Determine the (x, y) coordinate at the center of the cell enclosing the given text.  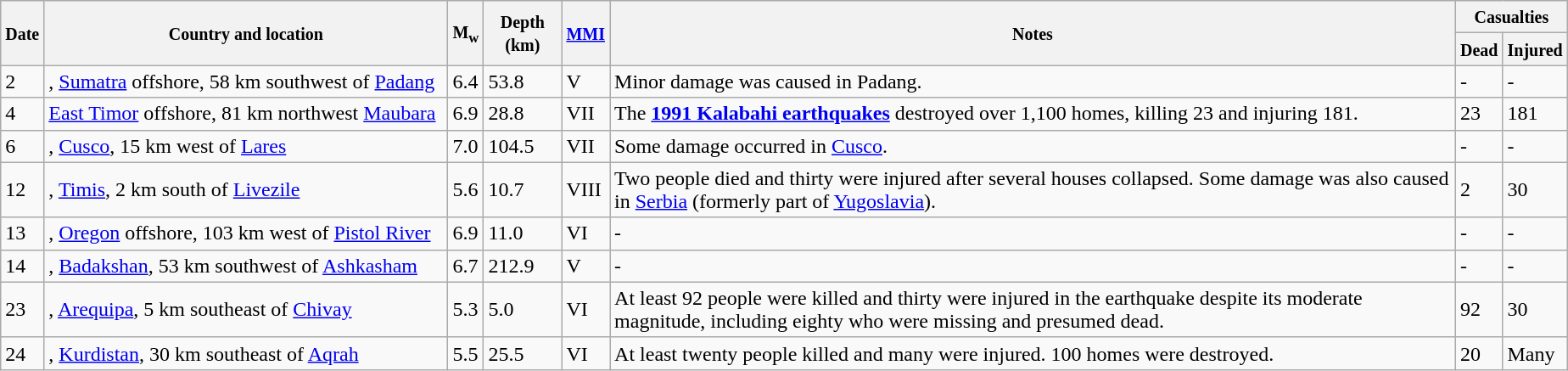
MMI (585, 33)
Date (22, 33)
At least twenty people killed and many were injured. 100 homes were destroyed. (1033, 353)
4 (22, 114)
, Arequipa, 5 km southeast of Chivay (246, 309)
12 (22, 190)
14 (22, 266)
Casualties (1511, 17)
, Timis, 2 km south of Livezile (246, 190)
13 (22, 233)
East Timor offshore, 81 km northwest Maubara (246, 114)
, Sumatra offshore, 58 km southwest of Padang (246, 82)
Dead (1479, 49)
7.0 (466, 146)
Mw (466, 33)
Many (1535, 353)
181 (1535, 114)
, Cusco, 15 km west of Lares (246, 146)
28.8 (523, 114)
6.4 (466, 82)
VIII (585, 190)
Some damage occurred in Cusco. (1033, 146)
20 (1479, 353)
212.9 (523, 266)
10.7 (523, 190)
Minor damage was caused in Padang. (1033, 82)
, Kurdistan, 30 km southeast of Aqrah (246, 353)
11.0 (523, 233)
Injured (1535, 49)
5.5 (466, 353)
92 (1479, 309)
Country and location (246, 33)
6.7 (466, 266)
5.3 (466, 309)
104.5 (523, 146)
25.5 (523, 353)
24 (22, 353)
5.0 (523, 309)
Two people died and thirty were injured after several houses collapsed. Some damage was also caused in Serbia (formerly part of Yugoslavia). (1033, 190)
, Badakshan, 53 km southwest of Ashkasham (246, 266)
The 1991 Kalabahi earthquakes destroyed over 1,100 homes, killing 23 and injuring 181. (1033, 114)
Notes (1033, 33)
, Oregon offshore, 103 km west of Pistol River (246, 233)
53.8 (523, 82)
6 (22, 146)
Depth (km) (523, 33)
5.6 (466, 190)
